Locate the cell with the specified text and output its (X, Y) center coordinate. 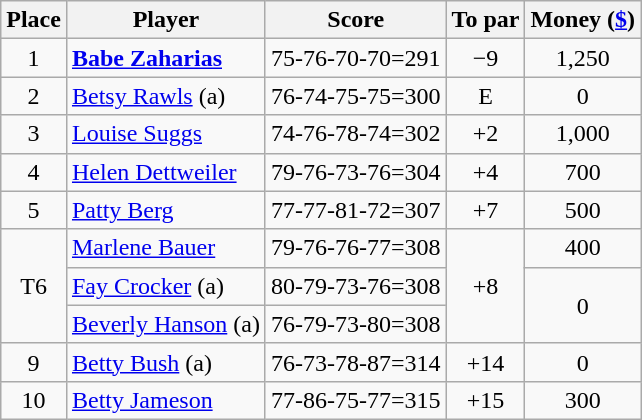
E (486, 96)
T6 (34, 286)
Babe Zaharias (166, 58)
80-79-73-76=308 (356, 286)
9 (34, 362)
75-76-70-70=291 (356, 58)
+2 (486, 134)
Fay Crocker (a) (166, 286)
+15 (486, 400)
Betsy Rawls (a) (166, 96)
Betty Bush (a) (166, 362)
1,250 (583, 58)
Place (34, 20)
300 (583, 400)
1,000 (583, 134)
700 (583, 172)
Betty Jameson (166, 400)
76-79-73-80=308 (356, 324)
To par (486, 20)
76-73-78-87=314 (356, 362)
500 (583, 210)
400 (583, 248)
77-86-75-77=315 (356, 400)
1 (34, 58)
+4 (486, 172)
+14 (486, 362)
10 (34, 400)
2 (34, 96)
Patty Berg (166, 210)
Louise Suggs (166, 134)
+8 (486, 286)
3 (34, 134)
Marlene Bauer (166, 248)
5 (34, 210)
74-76-78-74=302 (356, 134)
Player (166, 20)
−9 (486, 58)
79-76-73-76=304 (356, 172)
4 (34, 172)
76-74-75-75=300 (356, 96)
+7 (486, 210)
Money ($) (583, 20)
Helen Dettweiler (166, 172)
Score (356, 20)
77-77-81-72=307 (356, 210)
Beverly Hanson (a) (166, 324)
79-76-76-77=308 (356, 248)
